Provide the (x, y) coordinate of the cell's center where the given text is located.  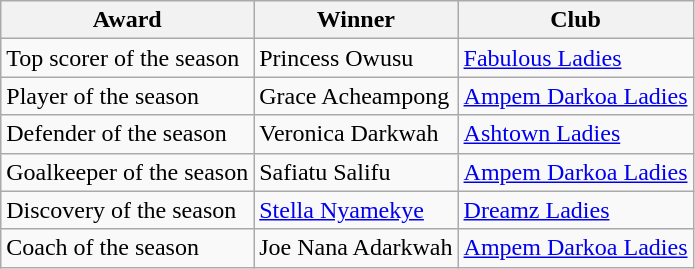
Safiatu Salifu (356, 172)
Veronica Darkwah (356, 134)
Club (576, 20)
Defender of the season (128, 134)
Stella Nyamekye (356, 210)
Joe Nana Adarkwah (356, 248)
Top scorer of the season (128, 58)
Winner (356, 20)
Dreamz Ladies (576, 210)
Coach of the season (128, 248)
Award (128, 20)
Fabulous Ladies (576, 58)
Goalkeeper of the season (128, 172)
Discovery of the season (128, 210)
Grace Acheampong (356, 96)
Princess Owusu (356, 58)
Player of the season (128, 96)
Ashtown Ladies (576, 134)
